Search for the cell housing the specified text and yield its (X, Y) center coordinate. 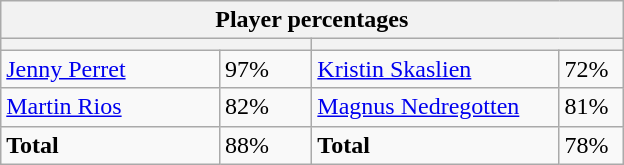
88% (265, 145)
Magnus Nedregotten (436, 107)
78% (591, 145)
Martin Rios (110, 107)
82% (265, 107)
Kristin Skaslien (436, 69)
Jenny Perret (110, 69)
81% (591, 107)
97% (265, 69)
Player percentages (312, 20)
72% (591, 69)
